For the text-containing cell, return its midpoint in (X, Y) coordinate format. 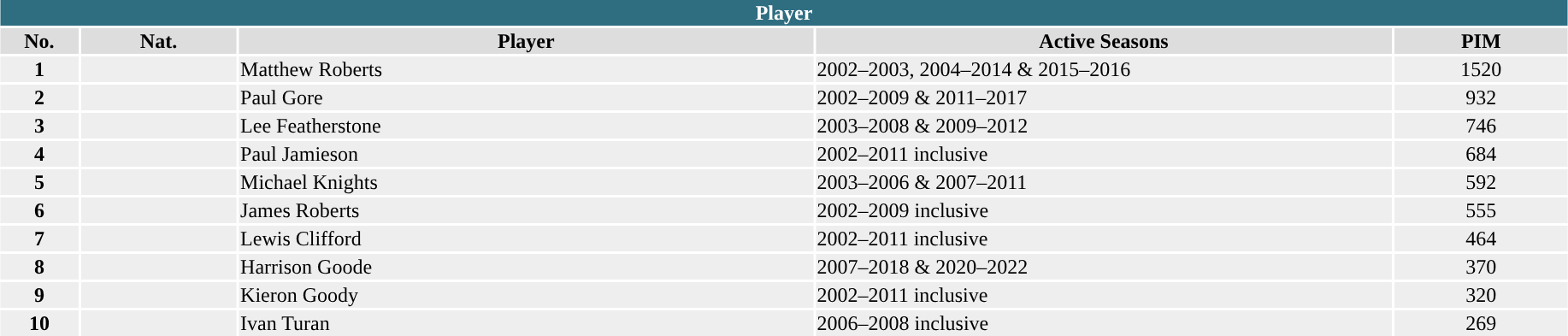
8 (39, 267)
9 (39, 295)
3 (39, 126)
2003–2008 & 2009–2012 (1104, 126)
Kieron Goody (527, 295)
Active Seasons (1104, 41)
2002–2009 & 2011–2017 (1104, 97)
2002–2009 inclusive (1104, 210)
7 (39, 239)
2006–2008 inclusive (1104, 323)
4 (39, 154)
6 (39, 210)
No. (39, 41)
Lewis Clifford (527, 239)
684 (1481, 154)
1 (39, 69)
932 (1481, 97)
Lee Featherstone (527, 126)
PIM (1481, 41)
2003–2006 & 2007–2011 (1104, 182)
Paul Gore (527, 97)
320 (1481, 295)
Matthew Roberts (527, 69)
2007–2018 & 2020–2022 (1104, 267)
2002–2003, 2004–2014 & 2015–2016 (1104, 69)
Paul Jamieson (527, 154)
464 (1481, 239)
370 (1481, 267)
10 (39, 323)
Harrison Goode (527, 267)
5 (39, 182)
1520 (1481, 69)
592 (1481, 182)
555 (1481, 210)
269 (1481, 323)
James Roberts (527, 210)
Michael Knights (527, 182)
Nat. (158, 41)
746 (1481, 126)
2 (39, 97)
Ivan Turan (527, 323)
